Extract the [X, Y] coordinate from the center of the cell holding the provided text.  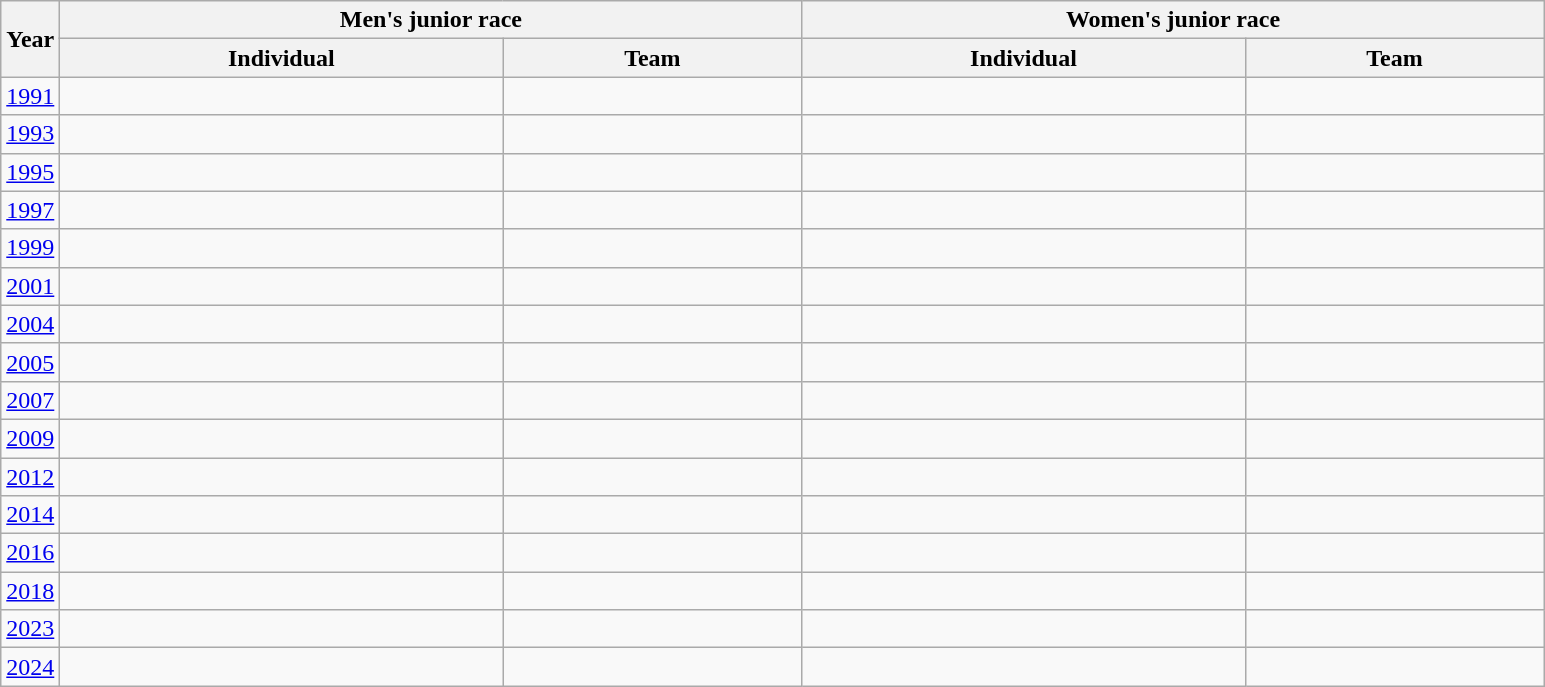
Men's junior race [431, 20]
Women's junior race [1173, 20]
2001 [30, 286]
1993 [30, 134]
2005 [30, 362]
1991 [30, 96]
2007 [30, 400]
1995 [30, 172]
2018 [30, 591]
2024 [30, 667]
2014 [30, 515]
2009 [30, 438]
Year [30, 39]
2023 [30, 629]
1999 [30, 248]
2016 [30, 553]
2012 [30, 477]
2004 [30, 324]
1997 [30, 210]
